Output the (x, y) coordinate of the center of the cell containing the given text.  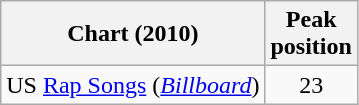
Peakposition (311, 34)
23 (311, 85)
Chart (2010) (133, 34)
US Rap Songs (Billboard) (133, 85)
